Detect which cell encompasses the target text, then output its (X, Y) center coordinate. 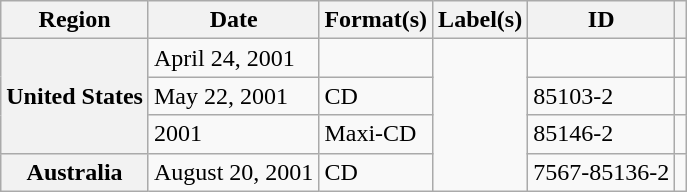
United States (75, 96)
85146-2 (602, 134)
2001 (233, 134)
Region (75, 20)
August 20, 2001 (233, 172)
85103-2 (602, 96)
7567-85136-2 (602, 172)
May 22, 2001 (233, 96)
Australia (75, 172)
Format(s) (376, 20)
Label(s) (480, 20)
Maxi-CD (376, 134)
Date (233, 20)
April 24, 2001 (233, 58)
ID (602, 20)
